Return (x, y) of the center of cell containing provided text 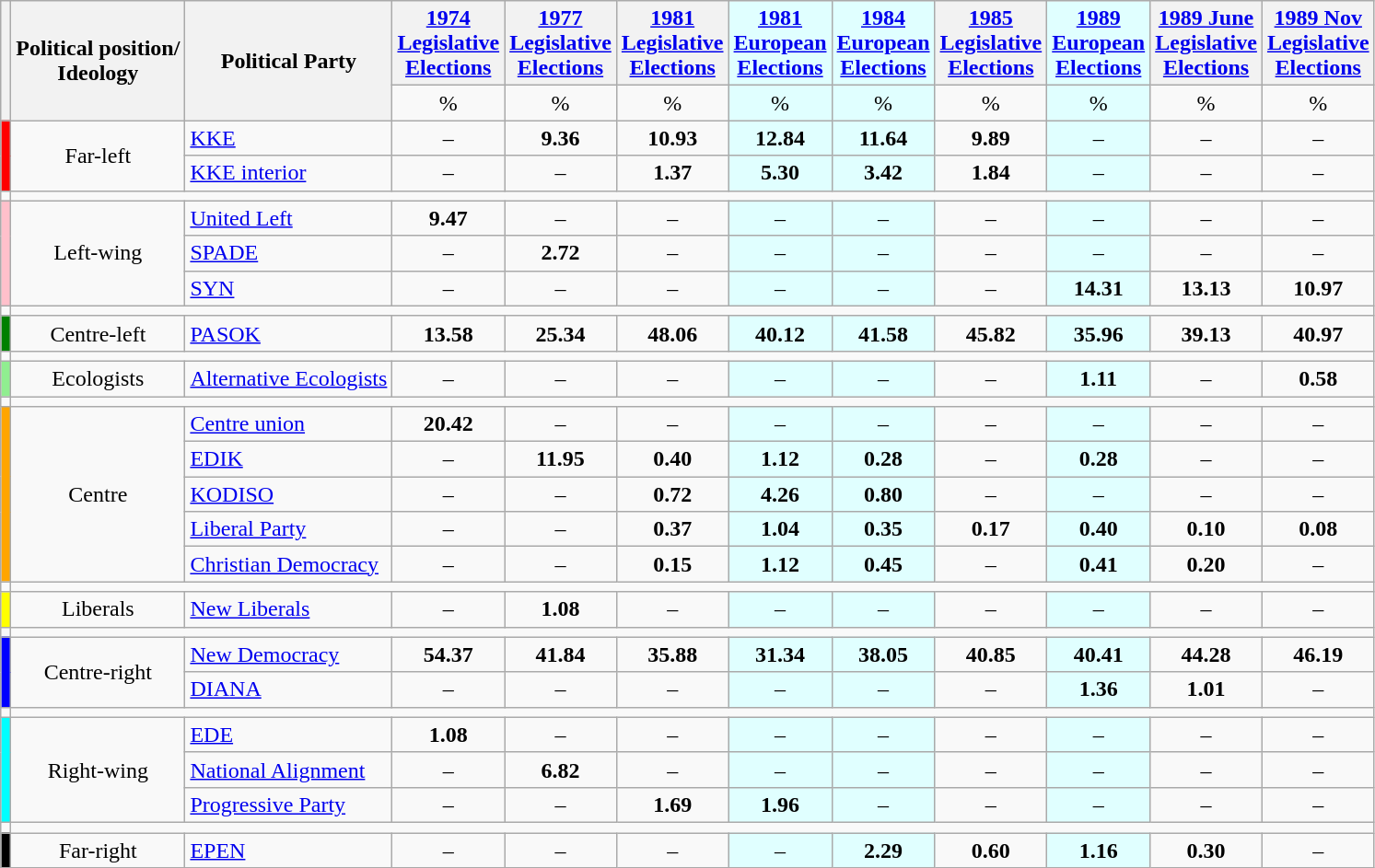
EPEN (289, 850)
11.64 (883, 138)
PASOK (289, 333)
Centre (98, 494)
0.15 (672, 564)
10.97 (1318, 288)
Far-left (98, 156)
48.06 (672, 333)
New Democracy (289, 654)
38.05 (883, 654)
Far-right (98, 850)
46.19 (1318, 654)
Centre-right (98, 672)
Political position/Ideology (98, 61)
0.80 (883, 494)
1.84 (991, 173)
25.34 (561, 333)
1.01 (1206, 689)
54.37 (449, 654)
United Left (289, 218)
10.93 (672, 138)
0.60 (991, 850)
9.89 (991, 138)
1989 Nov Legislative Elections (1318, 43)
Centre-left (98, 333)
1977 Legislative Elections (561, 43)
KKE (289, 138)
0.10 (1206, 529)
1.04 (780, 529)
1989 June Legislative Elections (1206, 43)
0.45 (883, 564)
1985 Legislative Elections (991, 43)
2.72 (561, 253)
5.30 (780, 173)
13.58 (449, 333)
14.31 (1099, 288)
1.37 (672, 173)
40.97 (1318, 333)
20.42 (449, 424)
1.11 (1099, 378)
Christian Democracy (289, 564)
11.95 (561, 459)
13.13 (1206, 288)
1984 European Elections (883, 43)
45.82 (991, 333)
DIANA (289, 689)
Alternative Ecologists (289, 378)
0.41 (1099, 564)
Political Party (289, 61)
0.08 (1318, 529)
6.82 (561, 770)
Liberals (98, 609)
Ecologists (98, 378)
4.26 (780, 494)
9.47 (449, 218)
Right-wing (98, 770)
1.16 (1099, 850)
41.84 (561, 654)
44.28 (1206, 654)
New Liberals (289, 609)
KODISO (289, 494)
1981 European Elections (780, 43)
SPADE (289, 253)
9.36 (561, 138)
40.12 (780, 333)
EDE (289, 735)
41.58 (883, 333)
0.30 (1206, 850)
1989 European Elections (1099, 43)
1.96 (780, 804)
0.58 (1318, 378)
National Alignment (289, 770)
35.88 (672, 654)
KKE interior (289, 173)
3.42 (883, 173)
Liberal Party (289, 529)
1981 Legislative Elections (672, 43)
0.20 (1206, 564)
0.35 (883, 529)
35.96 (1099, 333)
0.17 (991, 529)
12.84 (780, 138)
0.37 (672, 529)
1.69 (672, 804)
2.29 (883, 850)
Left-wing (98, 253)
40.41 (1099, 654)
31.34 (780, 654)
0.72 (672, 494)
Progressive Party (289, 804)
Centre union (289, 424)
1974Legislative Elections (449, 43)
EDIK (289, 459)
SYN (289, 288)
1.36 (1099, 689)
39.13 (1206, 333)
40.85 (991, 654)
